Search for the cell housing the specified text and yield its [x, y] center coordinate. 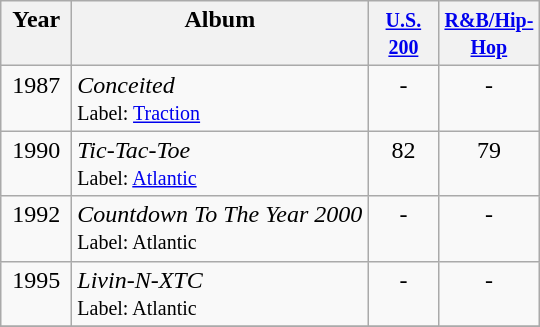
82 [404, 164]
Album [220, 34]
Year [36, 34]
1995 [36, 294]
1987 [36, 98]
Livin-N-XTC Label: Atlantic [220, 294]
Countdown To The Year 2000Label: Atlantic [220, 228]
R&B/Hip-Hop [489, 34]
Tic-Tac-ToeLabel: Atlantic [220, 164]
U.S. 200 [404, 34]
79 [489, 164]
ConceitedLabel: Traction [220, 98]
1992 [36, 228]
1990 [36, 164]
